Output the (X, Y) coordinate of the center of the cell containing the given text.  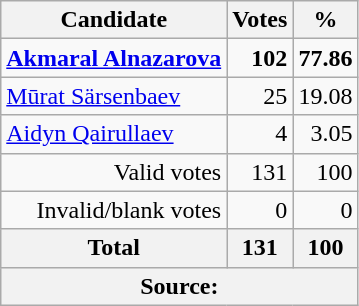
102 (260, 58)
% (326, 20)
Valid votes (114, 172)
4 (260, 134)
19.08 (326, 96)
Source: (180, 286)
Votes (260, 20)
Akmaral Alnazarova (114, 58)
Total (114, 248)
Candidate (114, 20)
3.05 (326, 134)
25 (260, 96)
77.86 (326, 58)
Invalid/blank votes (114, 210)
Aidyn Qairullaev (114, 134)
Mūrat Särsenbaev (114, 96)
